Extract the [X, Y] coordinate from the center of the cell holding the provided text.  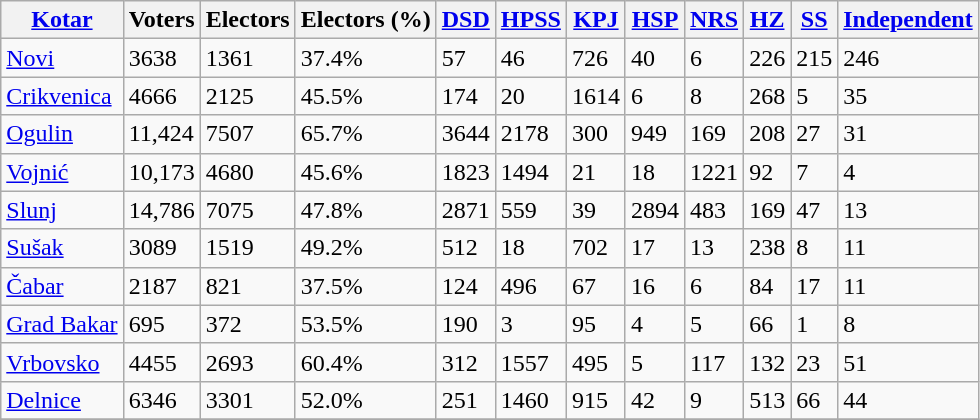
45.6% [366, 172]
20 [530, 96]
10,173 [162, 172]
57 [466, 58]
NRS [714, 20]
53.5% [366, 324]
3089 [162, 248]
44 [908, 400]
6346 [162, 400]
2178 [530, 134]
Independent [908, 20]
2894 [654, 210]
Electors [248, 20]
3644 [466, 134]
31 [908, 134]
HPSS [530, 20]
915 [596, 400]
52.0% [366, 400]
7 [814, 172]
65.7% [366, 134]
42 [654, 400]
40 [654, 58]
2125 [248, 96]
246 [908, 58]
16 [654, 286]
47 [814, 210]
Grad Bakar [62, 324]
1494 [530, 172]
Sušak [62, 248]
Slunj [62, 210]
496 [530, 286]
45.5% [366, 96]
949 [654, 134]
1460 [530, 400]
KPJ [596, 20]
39 [596, 210]
1361 [248, 58]
268 [768, 96]
726 [596, 58]
35 [908, 96]
11,424 [162, 134]
Voters [162, 20]
513 [768, 400]
312 [466, 362]
HZ [768, 20]
Electors (%) [366, 20]
37.4% [366, 58]
559 [530, 210]
60.4% [366, 362]
1614 [596, 96]
Čabar [62, 286]
4666 [162, 96]
300 [596, 134]
238 [768, 248]
Ogulin [62, 134]
SS [814, 20]
190 [466, 324]
Vrbovsko [62, 362]
2871 [466, 210]
495 [596, 362]
23 [814, 362]
512 [466, 248]
226 [768, 58]
95 [596, 324]
4680 [248, 172]
DSD [466, 20]
9 [714, 400]
3 [530, 324]
27 [814, 134]
Kotar [62, 20]
37.5% [366, 286]
HSP [654, 20]
215 [814, 58]
372 [248, 324]
117 [714, 362]
1823 [466, 172]
Novi [62, 58]
84 [768, 286]
Vojnić [62, 172]
Crikvenica [62, 96]
483 [714, 210]
92 [768, 172]
174 [466, 96]
124 [466, 286]
2693 [248, 362]
251 [466, 400]
67 [596, 286]
14,786 [162, 210]
46 [530, 58]
132 [768, 362]
51 [908, 362]
3638 [162, 58]
3301 [248, 400]
21 [596, 172]
702 [596, 248]
7507 [248, 134]
695 [162, 324]
Delnice [62, 400]
1 [814, 324]
1221 [714, 172]
49.2% [366, 248]
821 [248, 286]
2187 [162, 286]
47.8% [366, 210]
1519 [248, 248]
4455 [162, 362]
1557 [530, 362]
208 [768, 134]
7075 [248, 210]
